From the cell containing the given text, extract its center point as (x, y) coordinate. 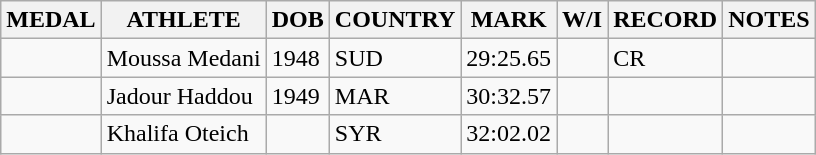
Moussa Medani (184, 58)
ATHLETE (184, 20)
DOB (298, 20)
MEDAL (51, 20)
30:32.57 (509, 96)
CR (666, 58)
W/I (582, 20)
Khalifa Oteich (184, 134)
SYR (395, 134)
SUD (395, 58)
MAR (395, 96)
1949 (298, 96)
1948 (298, 58)
RECORD (666, 20)
32:02.02 (509, 134)
29:25.65 (509, 58)
MARK (509, 20)
COUNTRY (395, 20)
Jadour Haddou (184, 96)
NOTES (769, 20)
